Return the [x, y] coordinate for the center point of the cell that contains the specified text.  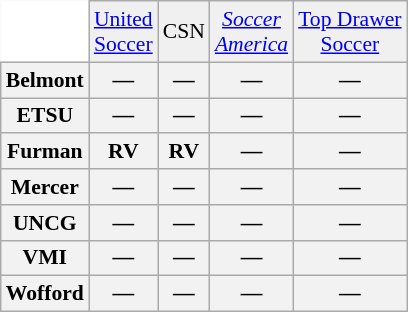
CSN [184, 32]
UNCG [45, 223]
SoccerAmerica [252, 32]
ETSU [45, 116]
Wofford [45, 294]
Furman [45, 152]
Top DrawerSoccer [350, 32]
Mercer [45, 187]
Belmont [45, 80]
VMI [45, 258]
UnitedSoccer [124, 32]
